Detect which cell encompasses the target text, then output its [x, y] center coordinate. 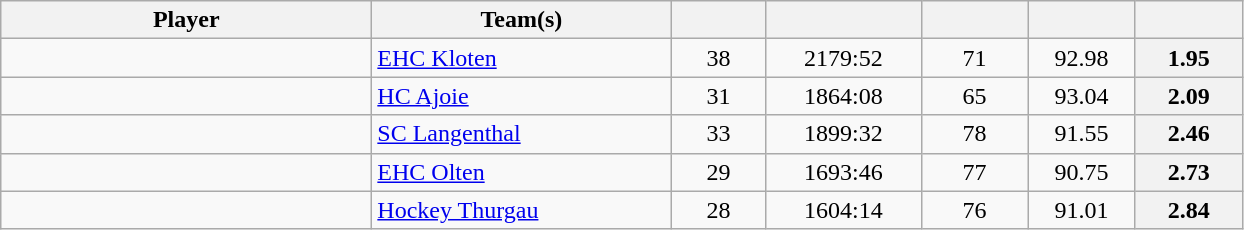
76 [974, 210]
29 [718, 172]
38 [718, 58]
2.46 [1188, 134]
1864:08 [844, 96]
91.55 [1082, 134]
93.04 [1082, 96]
28 [718, 210]
1899:32 [844, 134]
2.84 [1188, 210]
SC Langenthal [522, 134]
Hockey Thurgau [522, 210]
91.01 [1082, 210]
Team(s) [522, 20]
EHC Kloten [522, 58]
EHC Olten [522, 172]
65 [974, 96]
31 [718, 96]
1.95 [1188, 58]
77 [974, 172]
1693:46 [844, 172]
78 [974, 134]
2179:52 [844, 58]
90.75 [1082, 172]
33 [718, 134]
2.73 [1188, 172]
2.09 [1188, 96]
Player [186, 20]
HC Ajoie [522, 96]
92.98 [1082, 58]
71 [974, 58]
1604:14 [844, 210]
